Return (x, y) of the center of cell containing provided text 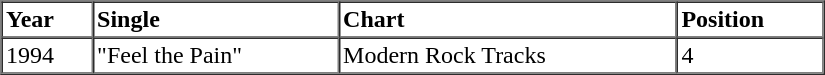
1994 (48, 56)
Year (48, 20)
4 (750, 56)
Chart (508, 20)
Single (216, 20)
"Feel the Pain" (216, 56)
Modern Rock Tracks (508, 56)
Position (750, 20)
